Scan for the cell matching the given text and deliver its [x, y] coordinate at center. 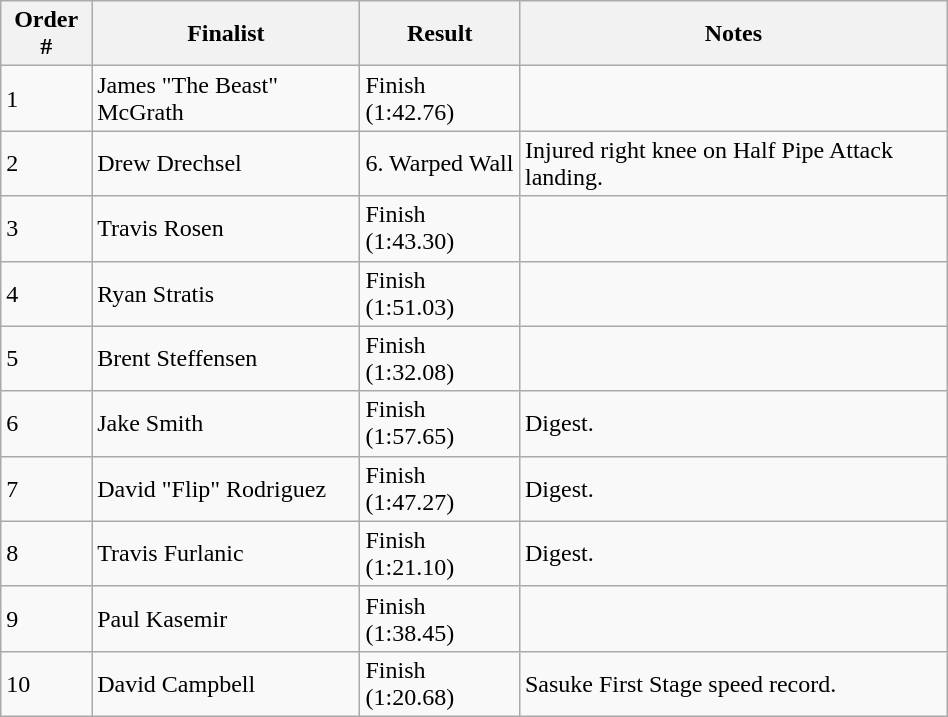
James "The Beast" McGrath [226, 98]
Finish (1:21.10) [440, 554]
Result [440, 34]
5 [46, 358]
6. Warped Wall [440, 164]
Sasuke First Stage speed record. [733, 684]
Finish (1:32.08) [440, 358]
Finish (1:20.68) [440, 684]
David "Flip" Rodriguez [226, 488]
Finish (1:43.30) [440, 228]
3 [46, 228]
6 [46, 424]
Finish (1:42.76) [440, 98]
Finish (1:47.27) [440, 488]
Order # [46, 34]
Finalist [226, 34]
Jake Smith [226, 424]
Finish (1:57.65) [440, 424]
Paul Kasemir [226, 618]
Finish (1:38.45) [440, 618]
4 [46, 294]
Notes [733, 34]
1 [46, 98]
8 [46, 554]
10 [46, 684]
Travis Rosen [226, 228]
Brent Steffensen [226, 358]
Travis Furlanic [226, 554]
David Campbell [226, 684]
7 [46, 488]
2 [46, 164]
Ryan Stratis [226, 294]
9 [46, 618]
Injured right knee on Half Pipe Attack landing. [733, 164]
Finish (1:51.03) [440, 294]
Drew Drechsel [226, 164]
